Identify which cell holds the provided text, then report its (X, Y) central coordinate. 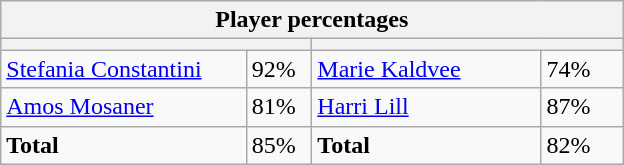
81% (279, 107)
85% (279, 145)
Stefania Constantini (124, 69)
Player percentages (312, 20)
74% (582, 69)
Amos Mosaner (124, 107)
Harri Lill (426, 107)
82% (582, 145)
87% (582, 107)
92% (279, 69)
Marie Kaldvee (426, 69)
